Search for the cell housing the specified text and yield its [X, Y] center coordinate. 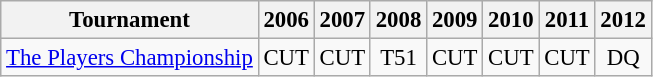
2010 [511, 20]
Tournament [130, 20]
2007 [342, 20]
2006 [286, 20]
2011 [567, 20]
DQ [623, 58]
The Players Championship [130, 58]
2008 [398, 20]
2012 [623, 20]
T51 [398, 58]
2009 [455, 20]
